Capture the cell that displays the provided text and extract its (x, y) central coordinate. 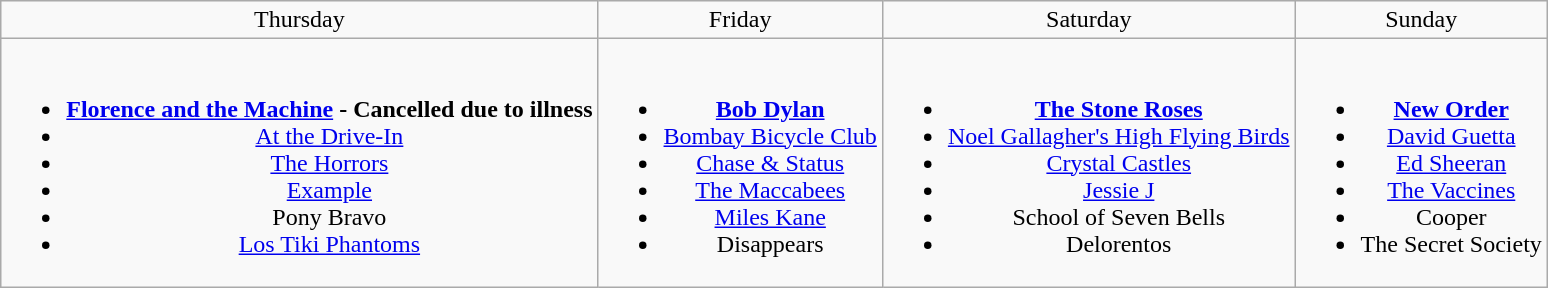
Saturday (1088, 20)
Friday (740, 20)
Thursday (300, 20)
New OrderDavid GuettaEd SheeranThe VaccinesCooperThe Secret Society (1421, 163)
Sunday (1421, 20)
Bob DylanBombay Bicycle ClubChase & StatusThe MaccabeesMiles KaneDisappears (740, 163)
Florence and the Machine - Cancelled due to illnessAt the Drive-InThe HorrorsExamplePony BravoLos Tiki Phantoms (300, 163)
The Stone RosesNoel Gallagher's High Flying BirdsCrystal CastlesJessie JSchool of Seven BellsDelorentos (1088, 163)
